Identify which cell holds the provided text, then report its (x, y) central coordinate. 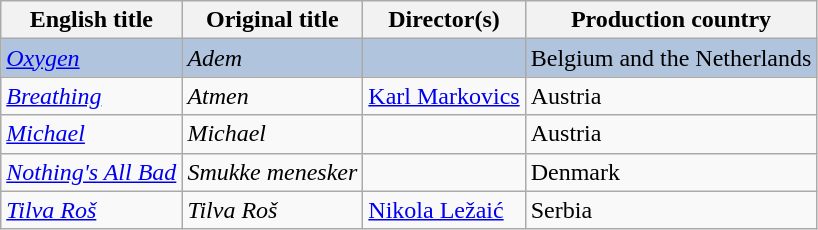
Adem (272, 58)
Oxygen (92, 58)
Breathing (92, 96)
Nikola Ležaić (444, 210)
Serbia (671, 210)
Original title (272, 20)
Karl Markovics (444, 96)
Belgium and the Netherlands (671, 58)
Denmark (671, 172)
Smukke menesker (272, 172)
Director(s) (444, 20)
Atmen (272, 96)
Production country (671, 20)
English title (92, 20)
Nothing's All Bad (92, 172)
